Search for the cell housing the specified text and yield its (X, Y) center coordinate. 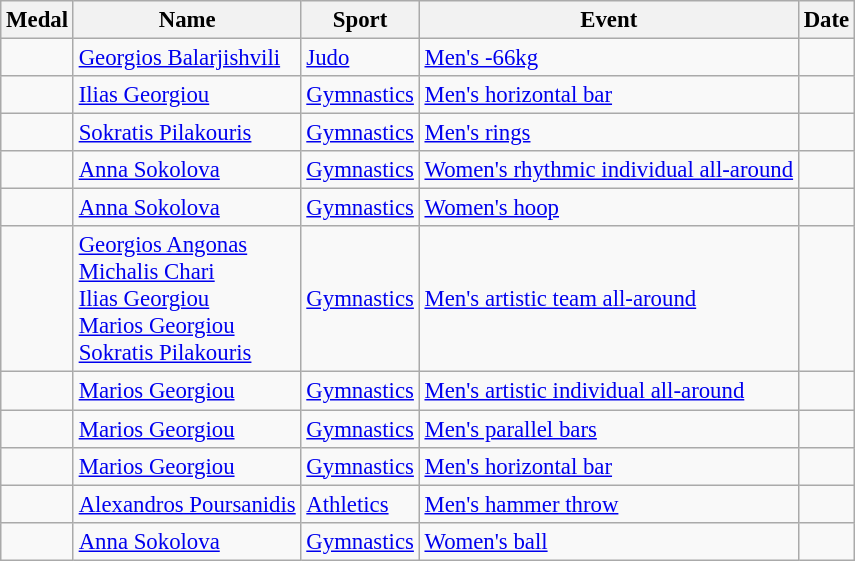
Georgios Balarjishvili (187, 58)
Sokratis Pilakouris (187, 133)
Women's ball (608, 541)
Ilias Georgiou (187, 95)
Men's -66kg (608, 58)
Athletics (360, 504)
Women's rhythmic individual all-around (608, 170)
Name (187, 20)
Men's hammer throw (608, 504)
Women's hoop (608, 208)
Georgios AngonasMichalis ChariIlias GeorgiouMarios GeorgiouSokratis Pilakouris (187, 299)
Men's artistic individual all-around (608, 391)
Men's artistic team all-around (608, 299)
Event (608, 20)
Judo (360, 58)
Men's parallel bars (608, 429)
Men's rings (608, 133)
Alexandros Poursanidis (187, 504)
Medal (38, 20)
Date (826, 20)
Sport (360, 20)
